Identify which cell holds the provided text, then report its [x, y] central coordinate. 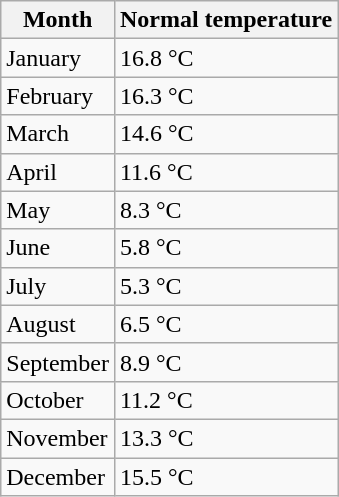
December [58, 477]
8.9 °C [226, 362]
October [58, 400]
January [58, 58]
16.8 °C [226, 58]
15.5 °C [226, 477]
6.5 °C [226, 324]
Normal temperature [226, 20]
July [58, 286]
14.6 °C [226, 134]
August [58, 324]
May [58, 210]
11.2 °C [226, 400]
March [58, 134]
13.3 °C [226, 438]
8.3 °C [226, 210]
11.6 °C [226, 172]
5.8 °C [226, 248]
June [58, 248]
February [58, 96]
5.3 °C [226, 286]
April [58, 172]
September [58, 362]
16.3 °C [226, 96]
November [58, 438]
Month [58, 20]
